Determine the [x, y] coordinate at the center of the cell enclosing the given text.  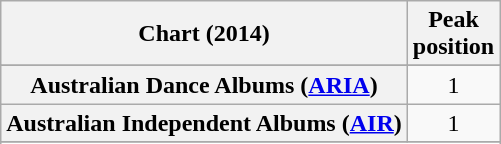
Chart (2014) [204, 34]
Peakposition [453, 34]
Australian Dance Albums (ARIA) [204, 85]
Australian Independent Albums (AIR) [204, 123]
